Identify which cell holds the provided text, then report its (x, y) central coordinate. 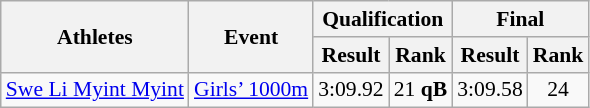
Swe Li Myint Myint (95, 90)
Girls’ 1000m (251, 90)
Event (251, 36)
Athletes (95, 36)
21 qB (421, 90)
Qualification (382, 19)
24 (558, 90)
Final (520, 19)
3:09.58 (490, 90)
3:09.92 (350, 90)
